Scan for the cell matching the given text and deliver its (x, y) coordinate at center. 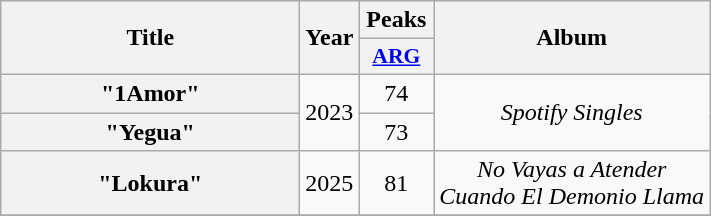
73 (396, 131)
Year (330, 38)
Album (572, 38)
"Lokura" (150, 184)
Spotify Singles (572, 112)
Peaks (396, 20)
"1Amor" (150, 93)
Title (150, 38)
ARG (396, 57)
2025 (330, 184)
"Yegua" (150, 131)
2023 (330, 112)
No Vayas a AtenderCuando El Demonio Llama (572, 184)
81 (396, 184)
74 (396, 93)
